Provide the [X, Y] coordinate of the cell's center where the given text is located.  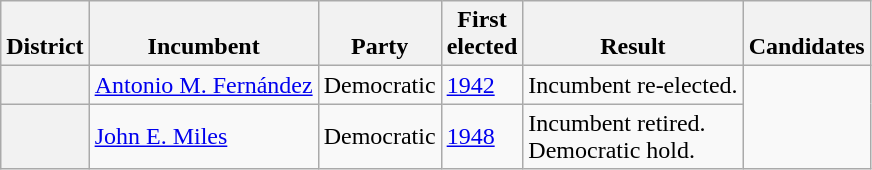
1948 [482, 136]
Result [633, 34]
John E. Miles [204, 136]
Firstelected [482, 34]
Incumbent retired.Democratic hold. [633, 136]
District [45, 34]
Antonio M. Fernández [204, 85]
Candidates [806, 34]
1942 [482, 85]
Party [380, 34]
Incumbent [204, 34]
Incumbent re-elected. [633, 85]
